Find where the given text appears and provide that cell's center as (x, y) coordinate. 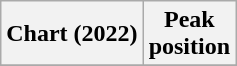
Peakposition (189, 34)
Chart (2022) (72, 34)
